Capture the cell that displays the provided text and extract its (X, Y) central coordinate. 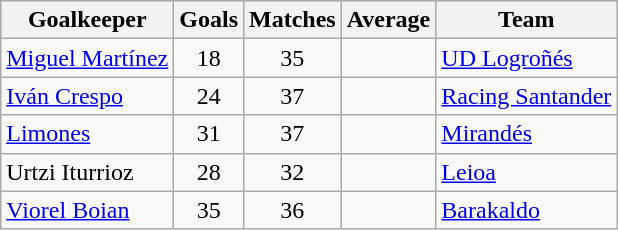
36 (293, 210)
Goalkeeper (88, 20)
Mirandés (526, 134)
UD Logroñés (526, 58)
Goals (209, 20)
28 (209, 172)
Matches (293, 20)
24 (209, 96)
31 (209, 134)
Average (388, 20)
18 (209, 58)
32 (293, 172)
Iván Crespo (88, 96)
Team (526, 20)
Viorel Boian (88, 210)
Urtzi Iturrioz (88, 172)
Leioa (526, 172)
Barakaldo (526, 210)
Racing Santander (526, 96)
Miguel Martínez (88, 58)
Limones (88, 134)
